Determine the [X, Y] coordinate at the center of the cell enclosing the given text.  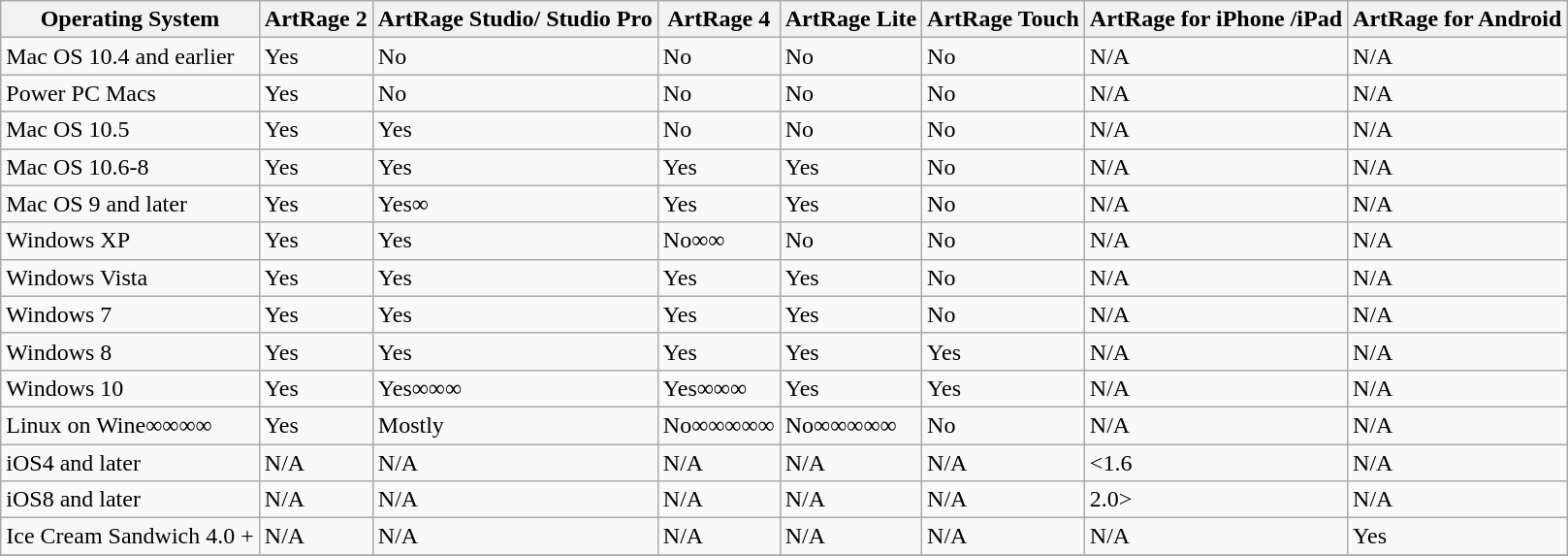
Mac OS 9 and later [130, 204]
Mac OS 10.6-8 [130, 167]
2.0> [1216, 500]
Windows 8 [130, 351]
ArtRage Touch [1004, 19]
ArtRage Lite [850, 19]
Windows Vista [130, 278]
No∞∞ [719, 241]
Mac OS 10.5 [130, 130]
Mostly [515, 425]
Ice Cream Sandwich 4.0 + [130, 537]
ArtRage Studio/ Studio Pro [515, 19]
Windows 10 [130, 388]
Power PC Macs [130, 93]
iOS4 and later [130, 463]
Windows 7 [130, 314]
Operating System [130, 19]
ArtRage 4 [719, 19]
ArtRage for Android [1457, 19]
Linux on Wine∞∞∞∞ [130, 425]
ArtRage 2 [316, 19]
Windows XP [130, 241]
<1.6 [1216, 463]
Mac OS 10.4 and earlier [130, 56]
ArtRage for iPhone /iPad [1216, 19]
iOS8 and later [130, 500]
Yes∞ [515, 204]
